Scan for the cell matching the given text and deliver its [X, Y] coordinate at center. 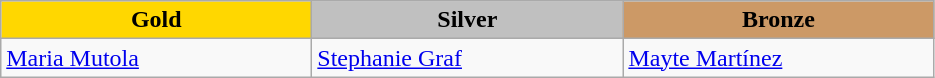
Maria Mutola [156, 58]
Mayte Martínez [778, 58]
Silver [468, 20]
Gold [156, 20]
Bronze [778, 20]
Stephanie Graf [468, 58]
